For the text-containing cell, return its midpoint in (x, y) coordinate format. 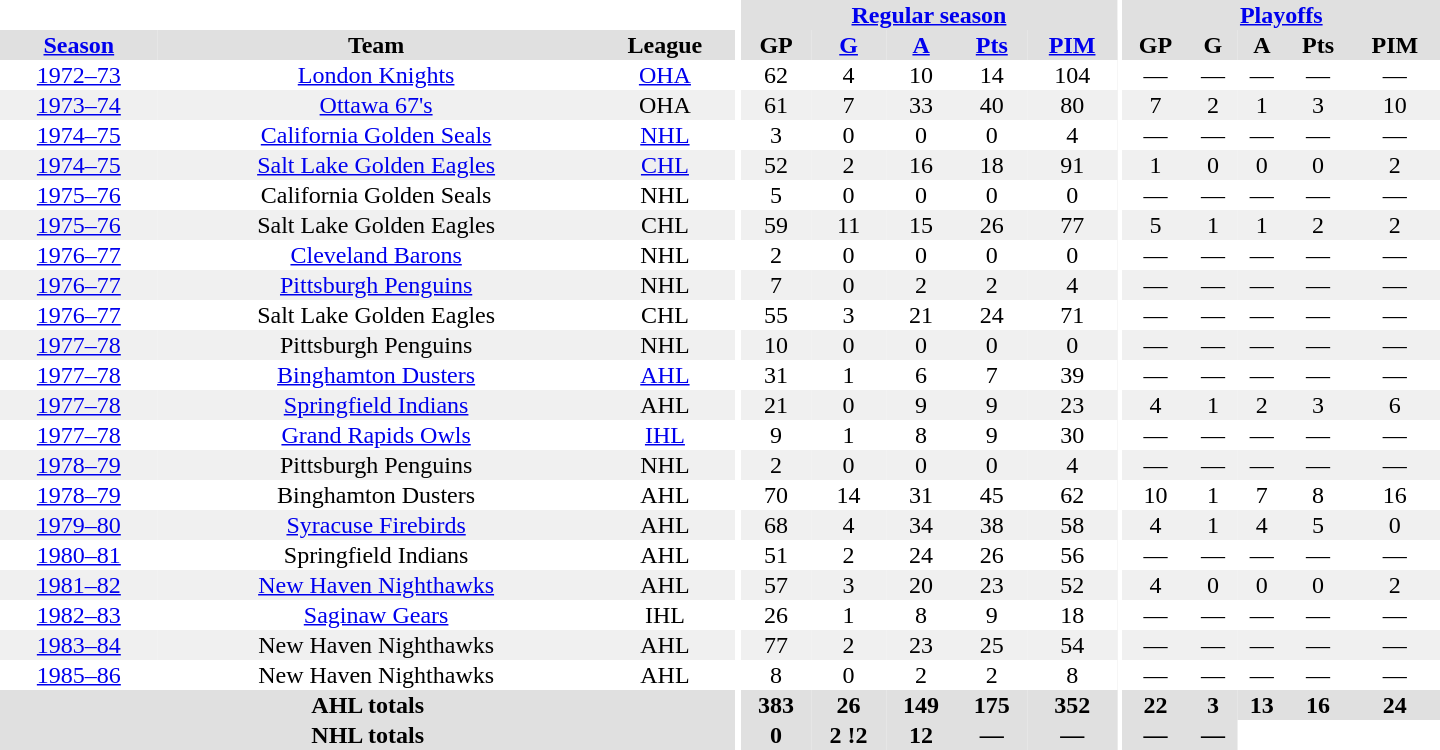
383 (776, 705)
London Knights (376, 75)
38 (992, 525)
91 (1072, 165)
68 (776, 525)
1979–80 (79, 525)
1982–83 (79, 615)
11 (848, 225)
22 (1156, 705)
58 (1072, 525)
104 (1072, 75)
71 (1072, 315)
Season (79, 45)
149 (922, 705)
54 (1072, 645)
30 (1072, 435)
352 (1072, 705)
13 (1262, 705)
1985–86 (79, 675)
39 (1072, 375)
Ottawa 67's (376, 105)
15 (922, 225)
Regular season (929, 15)
34 (922, 525)
League (666, 45)
2 !2 (848, 735)
20 (922, 585)
NHL totals (368, 735)
55 (776, 315)
59 (776, 225)
1983–84 (79, 645)
70 (776, 495)
Saginaw Gears (376, 615)
61 (776, 105)
57 (776, 585)
Team (376, 45)
56 (1072, 555)
1973–74 (79, 105)
80 (1072, 105)
AHL totals (368, 705)
33 (922, 105)
Cleveland Barons (376, 255)
51 (776, 555)
45 (992, 495)
25 (992, 645)
12 (922, 735)
Grand Rapids Owls (376, 435)
Playoffs (1282, 15)
1972–73 (79, 75)
175 (992, 705)
1980–81 (79, 555)
40 (992, 105)
1981–82 (79, 585)
Syracuse Firebirds (376, 525)
